Capture the cell that displays the provided text and extract its (X, Y) central coordinate. 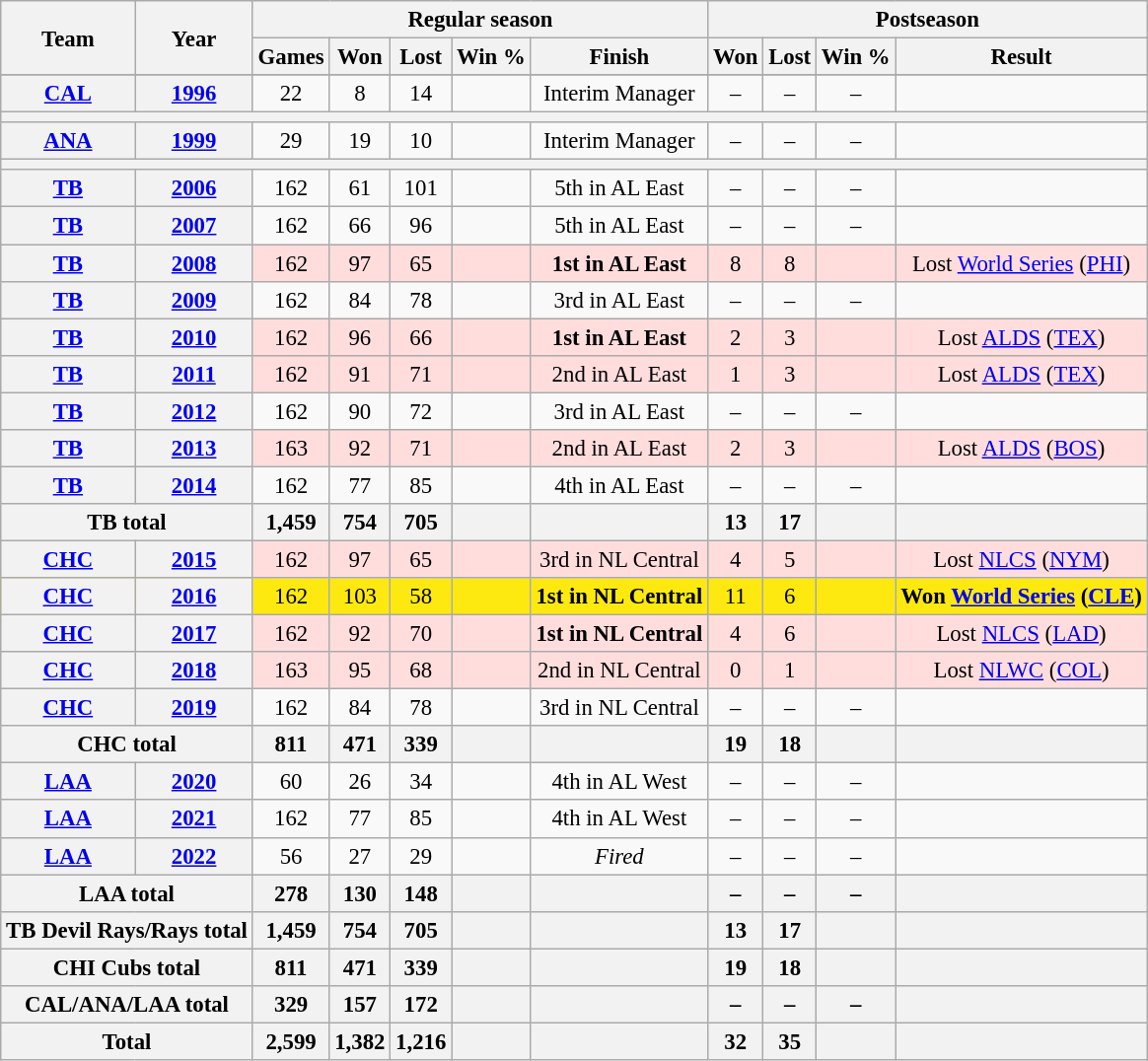
CHI Cubs total (126, 967)
Lost World Series (PHI) (1022, 263)
1996 (193, 94)
CHC total (126, 744)
ANA (68, 141)
CAL/ANA/LAA total (126, 1005)
Postseason (927, 20)
103 (360, 597)
Lost NLCS (LAD) (1022, 634)
329 (291, 1005)
278 (291, 893)
2011 (193, 374)
LAA total (126, 893)
2nd in NL Central (619, 671)
95 (360, 671)
Team (68, 37)
1,216 (421, 1041)
Finish (619, 57)
Lost NLCS (NYM) (1022, 559)
1,382 (360, 1041)
2013 (193, 449)
Lost ALDS (BOS) (1022, 449)
148 (421, 893)
Fired (619, 856)
68 (421, 671)
5 (790, 559)
CAL (68, 94)
56 (291, 856)
Year (193, 37)
2021 (193, 819)
101 (421, 188)
26 (360, 782)
2010 (193, 337)
58 (421, 597)
0 (736, 671)
4th in AL East (619, 485)
91 (360, 374)
70 (421, 634)
34 (421, 782)
2012 (193, 411)
2015 (193, 559)
2018 (193, 671)
22 (291, 94)
2016 (193, 597)
61 (360, 188)
2007 (193, 226)
1999 (193, 141)
2014 (193, 485)
90 (360, 411)
Total (126, 1041)
157 (360, 1005)
2020 (193, 782)
Lost NLWC (COL) (1022, 671)
11 (736, 597)
2008 (193, 263)
Result (1022, 57)
TB Devil Rays/Rays total (126, 930)
172 (421, 1005)
14 (421, 94)
Regular season (479, 20)
2022 (193, 856)
2017 (193, 634)
10 (421, 141)
72 (421, 411)
130 (360, 893)
27 (360, 856)
35 (790, 1041)
2009 (193, 300)
Games (291, 57)
2,599 (291, 1041)
TB total (126, 523)
2019 (193, 708)
2006 (193, 188)
32 (736, 1041)
60 (291, 782)
Won World Series (CLE) (1022, 597)
